Search for the cell housing the specified text and yield its (x, y) center coordinate. 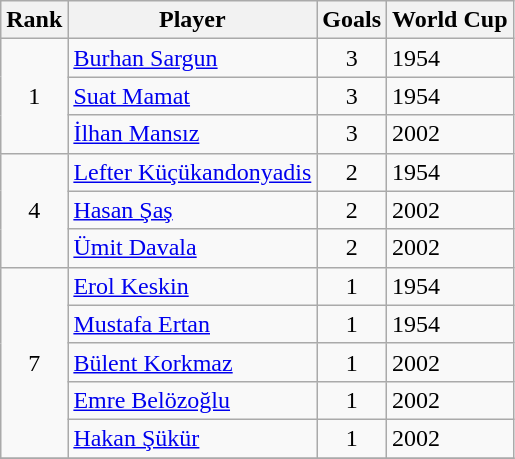
Rank (34, 20)
Lefter Küçükandonyadis (192, 172)
World Cup (450, 20)
Suat Mamat (192, 96)
4 (34, 210)
Burhan Sargun (192, 58)
Emre Belözoğlu (192, 400)
Bülent Korkmaz (192, 362)
Hasan Şaş (192, 210)
Goals (352, 20)
Player (192, 20)
Erol Keskin (192, 286)
Ümit Davala (192, 248)
Mustafa Ertan (192, 324)
7 (34, 362)
Hakan Şükür (192, 438)
İlhan Mansız (192, 134)
